Scan for the cell matching the given text and deliver its (X, Y) coordinate at center. 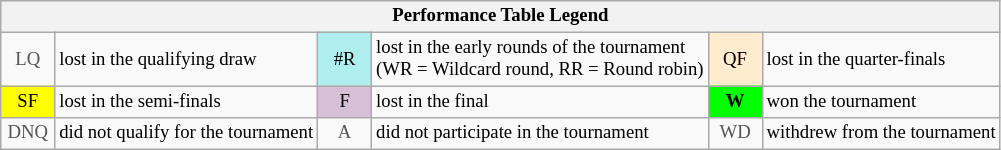
Performance Table Legend (500, 16)
withdrew from the tournament (881, 134)
SF (28, 102)
A (345, 134)
QF (735, 60)
won the tournament (881, 102)
lost in the final (540, 102)
LQ (28, 60)
W (735, 102)
lost in the qualifying draw (186, 60)
lost in the semi-finals (186, 102)
DNQ (28, 134)
F (345, 102)
WD (735, 134)
lost in the quarter-finals (881, 60)
did not participate in the tournament (540, 134)
did not qualify for the tournament (186, 134)
#R (345, 60)
lost in the early rounds of the tournament(WR = Wildcard round, RR = Round robin) (540, 60)
